For the text-containing cell, return its midpoint in (X, Y) coordinate format. 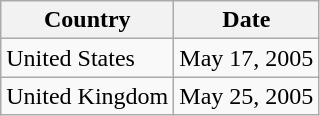
Country (88, 20)
May 25, 2005 (246, 96)
United Kingdom (88, 96)
May 17, 2005 (246, 58)
United States (88, 58)
Date (246, 20)
